Return (x, y) of the center of cell containing provided text 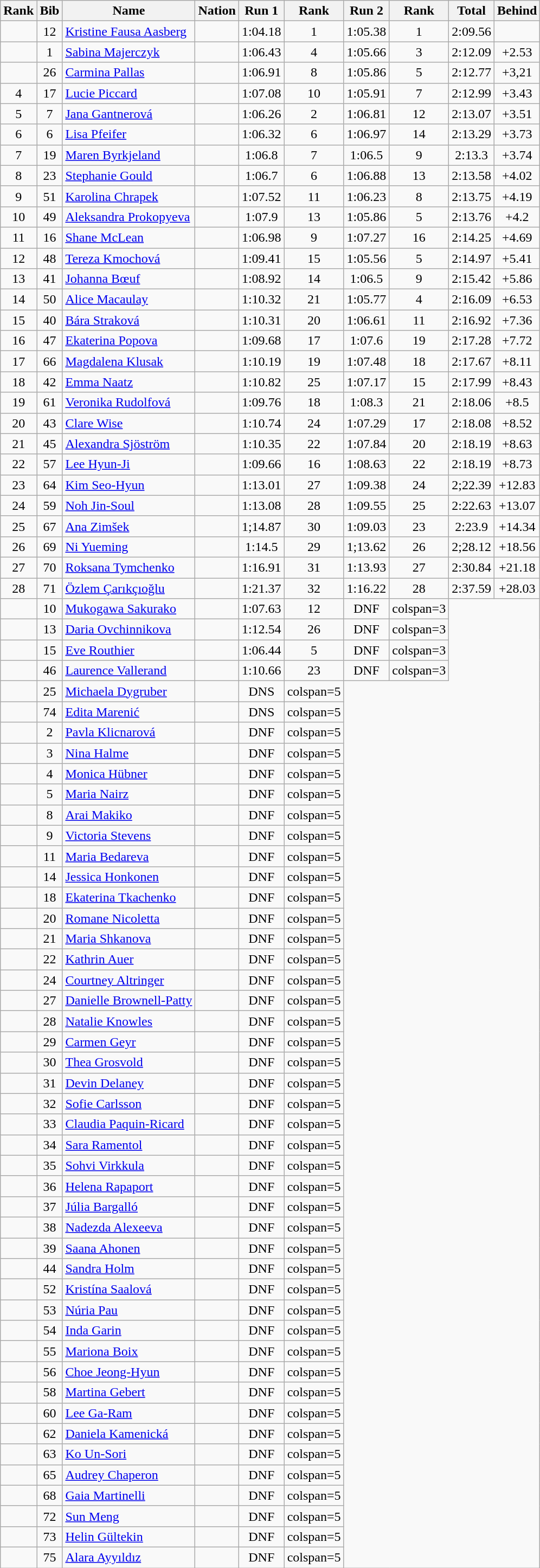
Roksana Tymchenko (129, 567)
Michaela Dygruber (129, 691)
39 (50, 1248)
2:13.3 (472, 155)
Martina Gebert (129, 1392)
+2.53 (517, 52)
2:09.56 (472, 31)
Helena Rapaport (129, 1186)
1:06.91 (261, 73)
Shane McLean (129, 237)
1:06.97 (367, 134)
Bib (50, 11)
Edita Marenić (129, 712)
Lucie Piccard (129, 93)
2:23.9 (472, 526)
74 (50, 712)
Jessica Honkonen (129, 877)
Sohvi Virkkula (129, 1165)
Total (472, 11)
47 (50, 341)
+8.52 (517, 423)
Lisa Pfeifer (129, 134)
1:09.38 (367, 485)
1:16.22 (367, 588)
1:06.32 (261, 134)
1:08.3 (367, 403)
63 (50, 1454)
1:13.01 (261, 485)
1:05.91 (367, 93)
Pavla Klicnarová (129, 733)
Natalie Knowles (129, 1021)
Aleksandra Prokopyeva (129, 217)
Kim Seo-Hyun (129, 485)
Behind (517, 11)
1:10.66 (261, 671)
Ko Un-Sori (129, 1454)
Inda Garin (129, 1331)
1:05.77 (367, 300)
Maren Byrkjeland (129, 155)
Johanna Bœuf (129, 279)
42 (50, 382)
Alara Ayyıldız (129, 1557)
+3.51 (517, 114)
Maria Bedareva (129, 856)
1:08.92 (261, 279)
53 (50, 1310)
2:30.84 (472, 567)
Courtney Altringer (129, 980)
+8.43 (517, 382)
2:16.09 (472, 300)
2:13.58 (472, 176)
2:13.75 (472, 196)
2:17.67 (472, 361)
Victoria Stevens (129, 835)
69 (50, 547)
1:05.38 (367, 31)
Sara Ramentol (129, 1145)
1:07.27 (367, 237)
62 (50, 1434)
+18.56 (517, 547)
+4.02 (517, 176)
+3.73 (517, 134)
Jana Gantnerová (129, 114)
Noh Jin-Soul (129, 506)
+7.72 (517, 341)
1:09.41 (261, 258)
+8.5 (517, 403)
Özlem Çarıkçıoğlu (129, 588)
+3.43 (517, 93)
1:10.31 (261, 320)
51 (50, 196)
Nation (217, 11)
Karolina Chrapek (129, 196)
Lee Hyun-Ji (129, 464)
Saana Ahonen (129, 1248)
Bára Straková (129, 320)
66 (50, 361)
45 (50, 444)
Magdalena Klusak (129, 361)
Eve Routhier (129, 650)
41 (50, 279)
Claudia Paquin-Ricard (129, 1124)
Daniela Kamenická (129, 1434)
55 (50, 1351)
+28.03 (517, 588)
Ni Yueming (129, 547)
Ekaterina Tkachenko (129, 897)
+14.34 (517, 526)
Helin Gültekin (129, 1537)
75 (50, 1557)
Kathrin Auer (129, 960)
Monica Hübner (129, 774)
72 (50, 1516)
+5.86 (517, 279)
Sabina Majerczyk (129, 52)
57 (50, 464)
+6.53 (517, 300)
37 (50, 1207)
1:07.29 (367, 423)
1:09.76 (261, 403)
1:06.44 (261, 650)
2:18.08 (472, 423)
52 (50, 1290)
1;13.62 (367, 547)
1:06.26 (261, 114)
1:10.35 (261, 444)
2:17.28 (472, 341)
Run 2 (367, 11)
1:04.18 (261, 31)
+5.41 (517, 258)
60 (50, 1413)
1:07.52 (261, 196)
+4.69 (517, 237)
+21.18 (517, 567)
2:12.77 (472, 73)
1:10.82 (261, 382)
2:14.25 (472, 237)
1:09.03 (367, 526)
Audrey Chaperon (129, 1475)
Clare Wise (129, 423)
Emma Naatz (129, 382)
2:16.92 (472, 320)
1:06.23 (367, 196)
35 (50, 1165)
1:07.84 (367, 444)
2:14.97 (472, 258)
2:37.59 (472, 588)
Alice Macaulay (129, 300)
1:09.68 (261, 341)
54 (50, 1331)
40 (50, 320)
Carmen Geyr (129, 1042)
2;22.39 (472, 485)
1;14.87 (261, 526)
+13.07 (517, 506)
+4.2 (517, 217)
1:07.63 (261, 609)
Romane Nicoletta (129, 918)
56 (50, 1372)
1:07.08 (261, 93)
Ekaterina Popova (129, 341)
50 (50, 300)
Laurence Vallerand (129, 671)
2:13.29 (472, 134)
1:05.66 (367, 52)
+8.11 (517, 361)
2;28.12 (472, 547)
1:07.9 (261, 217)
1:16.91 (261, 567)
58 (50, 1392)
1:10.19 (261, 361)
2:18.06 (472, 403)
1:09.55 (367, 506)
44 (50, 1269)
2:17.99 (472, 382)
Alexandra Sjöström (129, 444)
Carmina Pallas (129, 73)
Sun Meng (129, 1516)
34 (50, 1145)
1:07.6 (367, 341)
64 (50, 485)
1:10.32 (261, 300)
1:14.5 (261, 547)
Arai Makiko (129, 815)
Gaia Martinelli (129, 1495)
Kristína Saalová (129, 1290)
1:05.56 (367, 258)
38 (50, 1227)
1:06.88 (367, 176)
65 (50, 1475)
+8.73 (517, 464)
1:07.48 (367, 361)
+3.74 (517, 155)
49 (50, 217)
1:06.81 (367, 114)
1:06.61 (367, 320)
2:22.63 (472, 506)
Núria Pau (129, 1310)
1:13.08 (261, 506)
Maria Nairz (129, 794)
+12.83 (517, 485)
+7.36 (517, 320)
Nina Halme (129, 753)
67 (50, 526)
46 (50, 671)
Sandra Holm (129, 1269)
1:06.98 (261, 237)
2:12.99 (472, 93)
59 (50, 506)
Maria Shkanova (129, 939)
+4.19 (517, 196)
Ana Zimšek (129, 526)
2:13.07 (472, 114)
Mariona Boix (129, 1351)
33 (50, 1124)
Mukogawa Sakurako (129, 609)
61 (50, 403)
1:12.54 (261, 630)
Stephanie Gould (129, 176)
Name (129, 11)
48 (50, 258)
43 (50, 423)
1:06.43 (261, 52)
Tereza Kmochová (129, 258)
73 (50, 1537)
Nadezda Alexeeva (129, 1227)
1:09.66 (261, 464)
Lee Ga-Ram (129, 1413)
2:12.09 (472, 52)
Júlia Bargalló (129, 1207)
2:15.42 (472, 279)
1:08.63 (367, 464)
1:06.8 (261, 155)
36 (50, 1186)
Choe Jeong-Hyun (129, 1372)
Devin Delaney (129, 1083)
1:10.74 (261, 423)
Daria Ovchinnikova (129, 630)
2:13.76 (472, 217)
Kristine Fausa Aasberg (129, 31)
Run 1 (261, 11)
+8.63 (517, 444)
70 (50, 567)
1:13.93 (367, 567)
1:06.7 (261, 176)
+3,21 (517, 73)
68 (50, 1495)
Danielle Brownell-Patty (129, 1001)
Veronika Rudolfová (129, 403)
71 (50, 588)
Sofie Carlsson (129, 1104)
Thea Grosvold (129, 1062)
1:21.37 (261, 588)
1:07.17 (367, 382)
